Identify which cell holds the provided text, then report its (x, y) central coordinate. 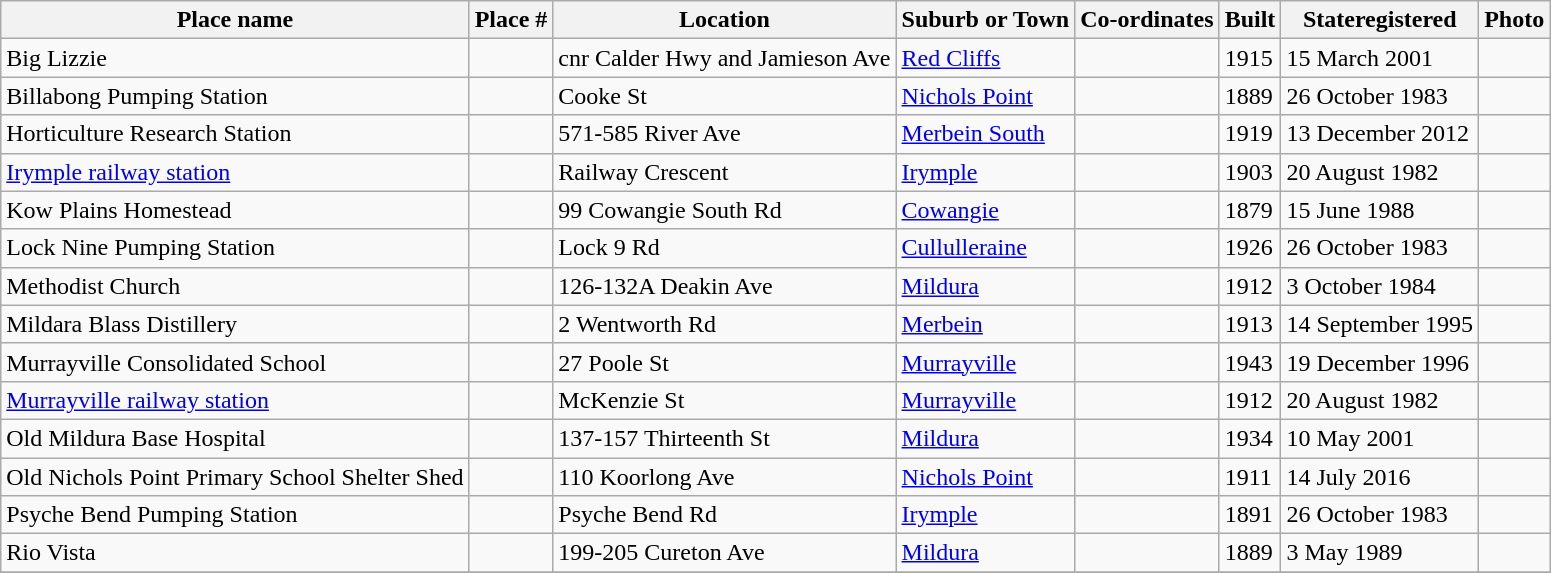
3 October 1984 (1380, 286)
Mildara Blass Distillery (235, 324)
Railway Crescent (724, 172)
Location (724, 20)
1879 (1250, 210)
10 May 2001 (1380, 438)
15 June 1988 (1380, 210)
110 Koorlong Ave (724, 477)
15 March 2001 (1380, 58)
199-205 Cureton Ave (724, 553)
Merbein South (986, 134)
126-132A Deakin Ave (724, 286)
1943 (1250, 362)
137-157 Thirteenth St (724, 438)
Psyche Bend Rd (724, 515)
1915 (1250, 58)
Billabong Pumping Station (235, 96)
99 Cowangie South Rd (724, 210)
Cowangie (986, 210)
27 Poole St (724, 362)
Methodist Church (235, 286)
14 July 2016 (1380, 477)
13 December 2012 (1380, 134)
Murrayville Consolidated School (235, 362)
1911 (1250, 477)
Built (1250, 20)
Kow Plains Homestead (235, 210)
1926 (1250, 248)
1891 (1250, 515)
Old Nichols Point Primary School Shelter Shed (235, 477)
Cooke St (724, 96)
Suburb or Town (986, 20)
3 May 1989 (1380, 553)
Cullulleraine (986, 248)
1934 (1250, 438)
Old Mildura Base Hospital (235, 438)
2 Wentworth Rd (724, 324)
Photo (1514, 20)
1919 (1250, 134)
Lock Nine Pumping Station (235, 248)
19 December 1996 (1380, 362)
Merbein (986, 324)
Co-ordinates (1147, 20)
McKenzie St (724, 400)
Irymple railway station (235, 172)
Murrayville railway station (235, 400)
Rio Vista (235, 553)
cnr Calder Hwy and Jamieson Ave (724, 58)
Place name (235, 20)
571-585 River Ave (724, 134)
Big Lizzie (235, 58)
Stateregistered (1380, 20)
1913 (1250, 324)
Red Cliffs (986, 58)
Psyche Bend Pumping Station (235, 515)
1903 (1250, 172)
14 September 1995 (1380, 324)
Lock 9 Rd (724, 248)
Place # (511, 20)
Horticulture Research Station (235, 134)
